Scan for the cell matching the given text and deliver its [x, y] coordinate at center. 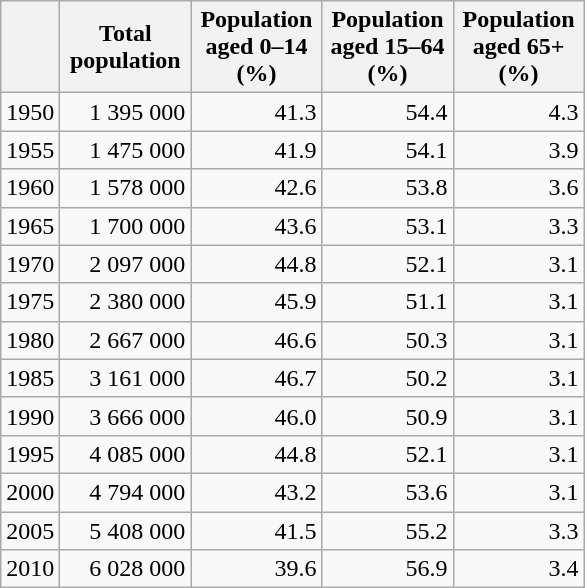
3.9 [518, 150]
1 395 000 [126, 112]
6 028 000 [126, 569]
2 380 000 [126, 302]
54.4 [388, 112]
1990 [30, 416]
2005 [30, 531]
55.2 [388, 531]
1970 [30, 264]
1 700 000 [126, 226]
2000 [30, 492]
43.6 [256, 226]
1965 [30, 226]
46.6 [256, 340]
Population aged 15–64 (%) [388, 47]
45.9 [256, 302]
4 794 000 [126, 492]
42.6 [256, 188]
Population aged 65+ (%) [518, 47]
1 578 000 [126, 188]
54.1 [388, 150]
Population aged 0–14 (%) [256, 47]
2010 [30, 569]
2 667 000 [126, 340]
1985 [30, 378]
50.2 [388, 378]
1955 [30, 150]
Total population [126, 47]
1975 [30, 302]
53.6 [388, 492]
1960 [30, 188]
4 085 000 [126, 454]
3.6 [518, 188]
41.9 [256, 150]
41.3 [256, 112]
50.3 [388, 340]
3 666 000 [126, 416]
3.4 [518, 569]
3 161 000 [126, 378]
1950 [30, 112]
1995 [30, 454]
43.2 [256, 492]
46.0 [256, 416]
2 097 000 [126, 264]
50.9 [388, 416]
53.1 [388, 226]
1980 [30, 340]
56.9 [388, 569]
1 475 000 [126, 150]
41.5 [256, 531]
39.6 [256, 569]
53.8 [388, 188]
4.3 [518, 112]
46.7 [256, 378]
5 408 000 [126, 531]
51.1 [388, 302]
